Output the (x, y) coordinate of the center of the cell containing the given text.  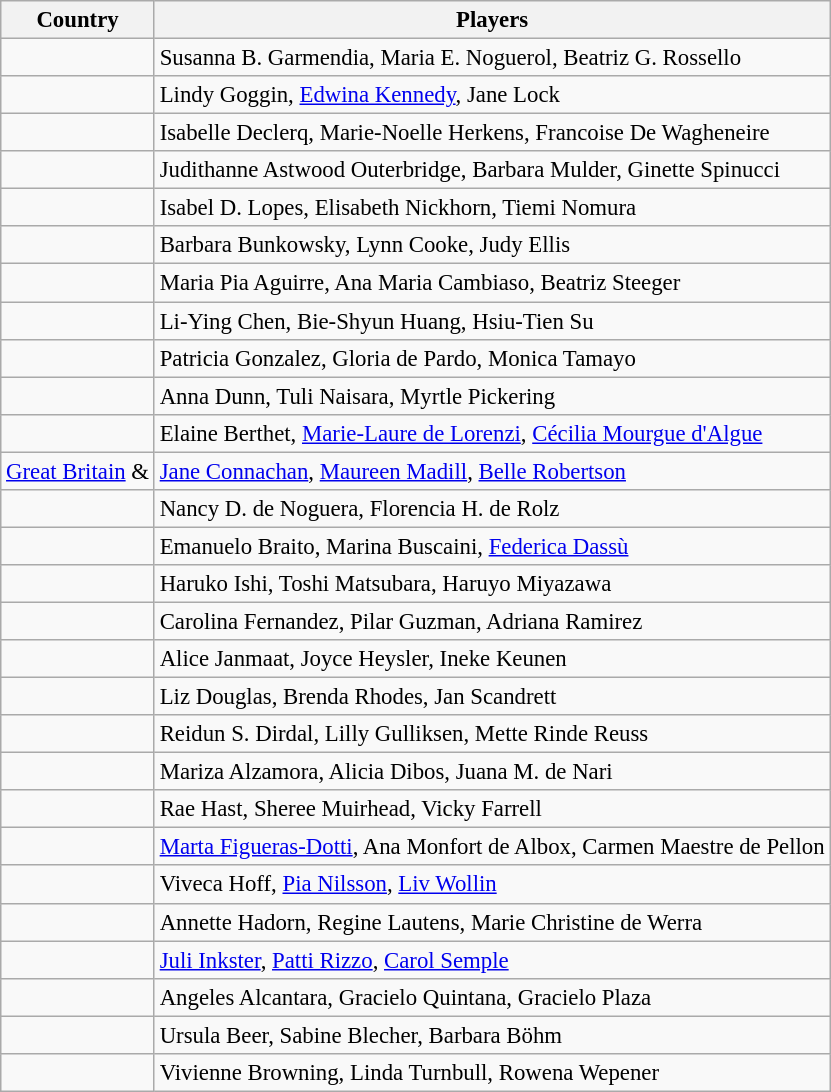
Alice Janmaat, Joyce Heysler, Ineke Keunen (492, 659)
Patricia Gonzalez, Gloria de Pardo, Monica Tamayo (492, 358)
Elaine Berthet, Marie-Laure de Lorenzi, Cécilia Mourgue d'Algue (492, 433)
Rae Hast, Sheree Muirhead, Vicky Farrell (492, 809)
Isabel D. Lopes, Elisabeth Nickhorn, Tiemi Nomura (492, 208)
Country (78, 20)
Emanuelo Braito, Marina Buscaini, Federica Dassù (492, 546)
Haruko Ishi, Toshi Matsubara, Haruyo Miyazawa (492, 584)
Jane Connachan, Maureen Madill, Belle Robertson (492, 471)
Lindy Goggin, Edwina Kennedy, Jane Lock (492, 95)
Mariza Alzamora, Alicia Dibos, Juana M. de Nari (492, 772)
Judithanne Astwood Outerbridge, Barbara Mulder, Ginette Spinucci (492, 170)
Players (492, 20)
Susanna B. Garmendia, Maria E. Noguerol, Beatriz G. Rossello (492, 58)
Isabelle Declerq, Marie-Noelle Herkens, Francoise De Wagheneire (492, 133)
Juli Inkster, Patti Rizzo, Carol Semple (492, 960)
Anna Dunn, Tuli Naisara, Myrtle Pickering (492, 396)
Ursula Beer, Sabine Blecher, Barbara Böhm (492, 1035)
Barbara Bunkowsky, Lynn Cooke, Judy Ellis (492, 245)
Vivienne Browning, Linda Turnbull, Rowena Wepener (492, 1073)
Nancy D. de Noguera, Florencia H. de Rolz (492, 509)
Marta Figueras-Dotti, Ana Monfort de Albox, Carmen Maestre de Pellon (492, 847)
Maria Pia Aguirre, Ana Maria Cambiaso, Beatriz Steeger (492, 283)
Viveca Hoff, Pia Nilsson, Liv Wollin (492, 885)
Carolina Fernandez, Pilar Guzman, Adriana Ramirez (492, 621)
Reidun S. Dirdal, Lilly Gulliksen, Mette Rinde Reuss (492, 734)
Great Britain & (78, 471)
Liz Douglas, Brenda Rhodes, Jan Scandrett (492, 697)
Li-Ying Chen, Bie-Shyun Huang, Hsiu-Tien Su (492, 321)
Angeles Alcantara, Gracielo Quintana, Gracielo Plaza (492, 997)
Annette Hadorn, Regine Lautens, Marie Christine de Werra (492, 922)
